Return (X, Y) of the center of cell containing provided text 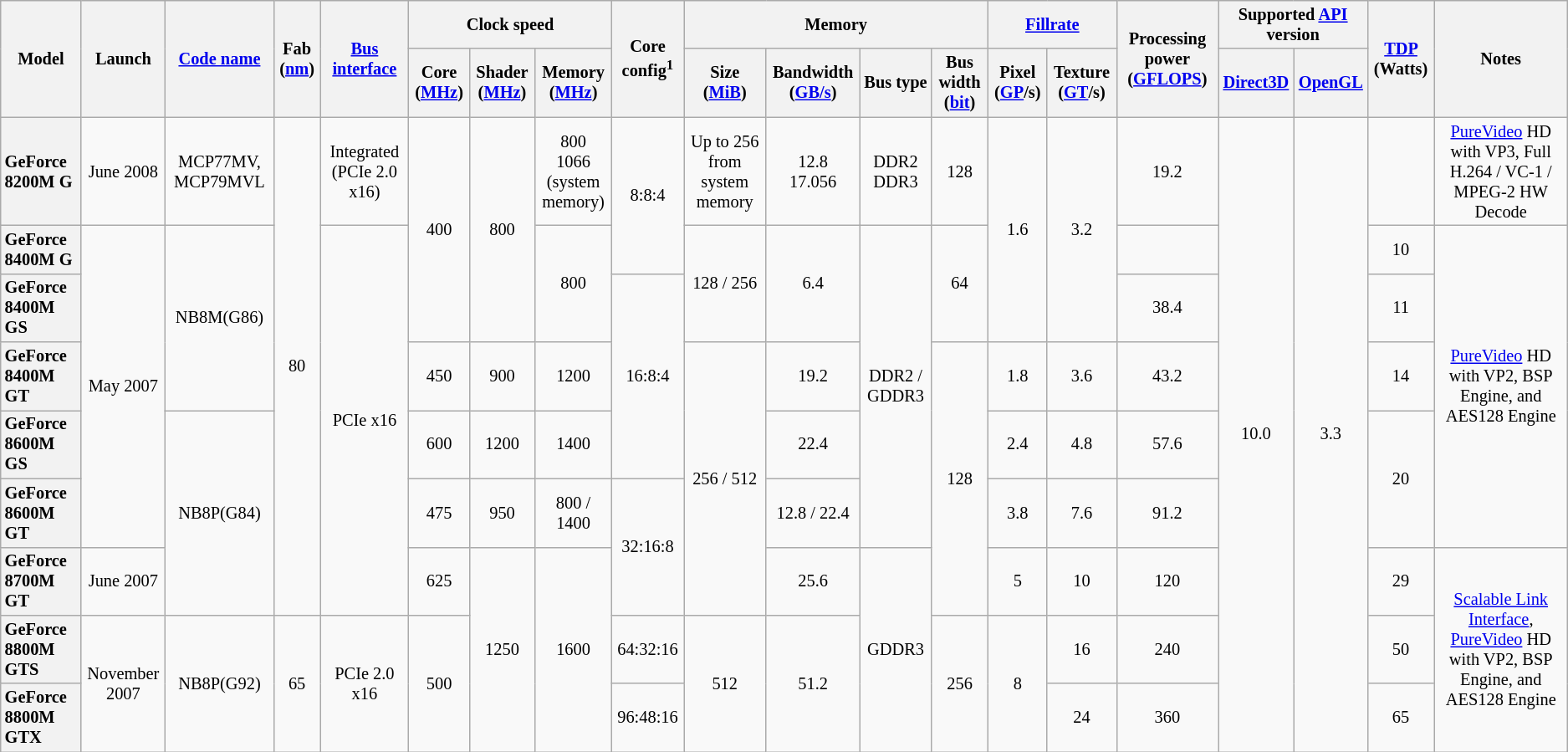
GeForce 8800M GTS (41, 649)
800 / 1400 (574, 513)
Notes (1501, 59)
Core (MHz) (440, 83)
12.817.056 (813, 171)
360 (1167, 718)
29 (1402, 581)
Clock speed (510, 24)
1.8 (1018, 376)
Memory (836, 24)
NB8M(G86) (220, 318)
Model (41, 59)
Shader (MHz) (502, 83)
512 (725, 683)
PureVideo HD with VP2, BSP Engine, and AES128 Engine (1501, 386)
NB8P(G92) (220, 683)
11 (1402, 308)
64 (959, 283)
November 2007 (124, 683)
GeForce 8800M GTX (41, 718)
DDR2DDR3 (895, 171)
2.4 (1018, 444)
GDDR3 (895, 649)
16 (1082, 649)
900 (502, 376)
256 / 512 (725, 478)
10.0 (1256, 435)
OpenGL (1331, 83)
96:48:16 (647, 718)
8001066(system memory) (574, 171)
Fillrate (1052, 24)
64:32:16 (647, 649)
400 (440, 229)
TDP (Watts) (1402, 59)
16:8:4 (647, 376)
Processing power (GFLOPS) (1167, 59)
Fab (nm) (297, 59)
1.6 (1018, 229)
128 / 256 (725, 283)
475 (440, 513)
GeForce 8400M GS (41, 308)
Launch (124, 59)
3.2 (1082, 229)
Bandwidth (GB/s) (813, 83)
12.8 / 22.4 (813, 513)
1250 (502, 649)
June 2007 (124, 581)
22.4 (813, 444)
Code name (220, 59)
14 (1402, 376)
Bus width (bit) (959, 83)
May 2007 (124, 386)
Integrated (PCIe 2.0 x16) (365, 171)
Scalable Link Interface, PureVideo HD with VP2, BSP Engine, and AES128 Engine (1501, 649)
20 (1402, 478)
24 (1082, 718)
240 (1167, 649)
Supported API version (1293, 24)
1600 (574, 649)
Core config1 (647, 59)
450 (440, 376)
NB8P(G84) (220, 512)
Size (MiB) (725, 83)
8 (1018, 683)
GeForce 8600M GS (41, 444)
625 (440, 581)
Bus interface (365, 59)
DDR2 / GDDR3 (895, 386)
PureVideo HD with VP3, Full H.264 / VC-1 / MPEG-2 HW Decode (1501, 171)
91.2 (1167, 513)
50 (1402, 649)
1400 (574, 444)
600 (440, 444)
GeForce 8700M GT (41, 581)
256 (959, 683)
32:16:8 (647, 547)
38.4 (1167, 308)
June 2008 (124, 171)
GeForce 8400M G (41, 249)
Texture (GT/s) (1082, 83)
GeForce 8400M GT (41, 376)
43.2 (1167, 376)
7.6 (1082, 513)
Pixel (GP/s) (1018, 83)
80 (297, 366)
PCIe x16 (365, 420)
GeForce 8600M GT (41, 513)
3.8 (1018, 513)
Direct3D (1256, 83)
MCP77MV, MCP79MVL (220, 171)
4.8 (1082, 444)
51.2 (813, 683)
500 (440, 683)
Bus type (895, 83)
Memory (MHz) (574, 83)
950 (502, 513)
5 (1018, 581)
120 (1167, 581)
3.6 (1082, 376)
PCIe 2.0 x16 (365, 683)
8:8:4 (647, 196)
25.6 (813, 581)
GeForce 8200M G (41, 171)
Up to 256 from system memory (725, 171)
6.4 (813, 283)
3.3 (1331, 435)
57.6 (1167, 444)
